Locate the cell with the specified text and output its [x, y] center coordinate. 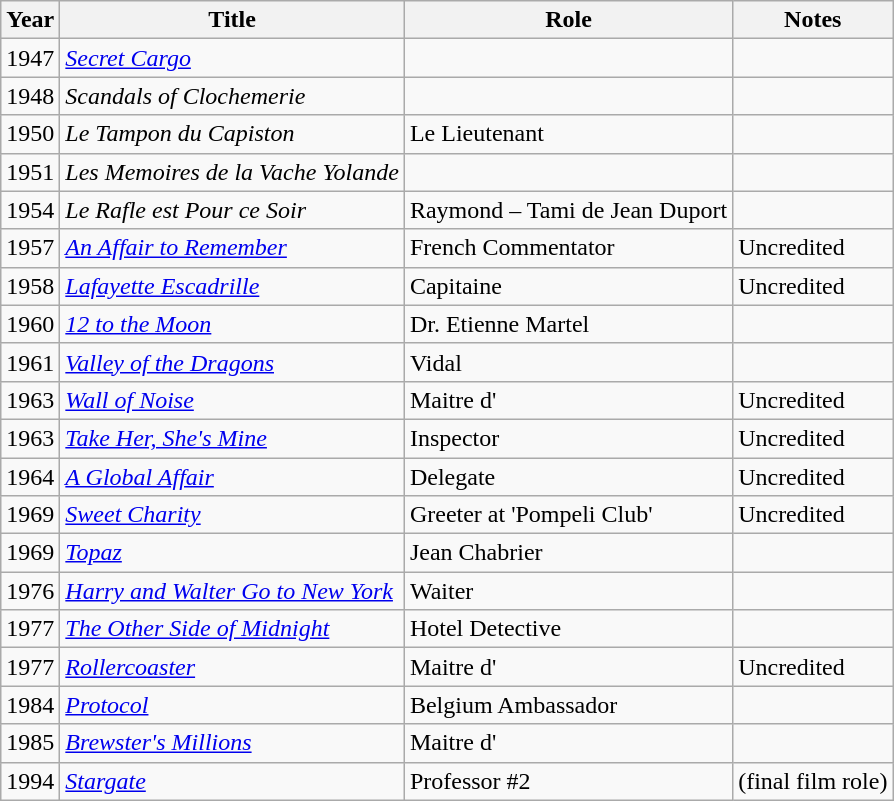
Belgium Ambassador [568, 705]
Topaz [232, 553]
Rollercoaster [232, 667]
1948 [30, 96]
Protocol [232, 705]
1954 [30, 210]
1994 [30, 781]
Waiter [568, 591]
Les Memoires de la Vache Yolande [232, 172]
Secret Cargo [232, 58]
Role [568, 20]
1950 [30, 134]
The Other Side of Midnight [232, 629]
1984 [30, 705]
Greeter at 'Pompeli Club' [568, 515]
1947 [30, 58]
1985 [30, 743]
Wall of Noise [232, 400]
Scandals of Clochemerie [232, 96]
French Commentator [568, 248]
Dr. Etienne Martel [568, 324]
Raymond – Tami de Jean Duport [568, 210]
Sweet Charity [232, 515]
An Affair to Remember [232, 248]
1976 [30, 591]
Inspector [568, 438]
Capitaine [568, 286]
Delegate [568, 477]
Notes [813, 20]
Vidal [568, 362]
Jean Chabrier [568, 553]
1960 [30, 324]
Hotel Detective [568, 629]
1957 [30, 248]
Lafayette Escadrille [232, 286]
Title [232, 20]
Brewster's Millions [232, 743]
Year [30, 20]
1964 [30, 477]
1958 [30, 286]
Professor #2 [568, 781]
Take Her, She's Mine [232, 438]
A Global Affair [232, 477]
1961 [30, 362]
Harry and Walter Go to New York [232, 591]
12 to the Moon [232, 324]
Stargate [232, 781]
Le Rafle est Pour ce Soir [232, 210]
1951 [30, 172]
Le Tampon du Capiston [232, 134]
Valley of the Dragons [232, 362]
(final film role) [813, 781]
Le Lieutenant [568, 134]
